Capture the cell that displays the provided text and extract its [X, Y] central coordinate. 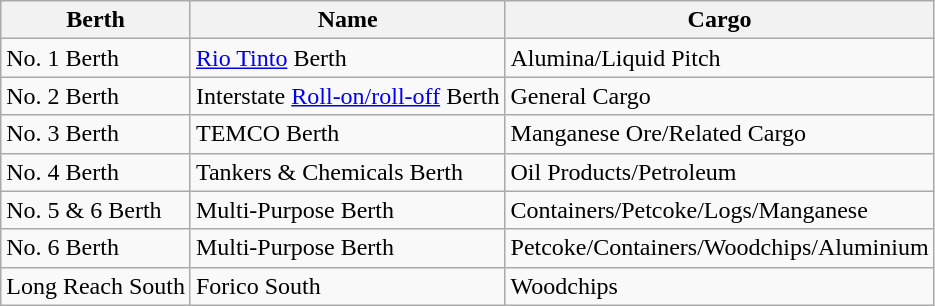
Alumina/Liquid Pitch [720, 58]
Interstate Roll-on/roll-off Berth [348, 96]
Rio Tinto Berth [348, 58]
No. 3 Berth [96, 134]
TEMCO Berth [348, 134]
Name [348, 20]
Petcoke/Containers/Woodchips/Aluminium [720, 248]
Cargo [720, 20]
Tankers & Chemicals Berth [348, 172]
Forico South [348, 286]
Berth [96, 20]
Manganese Ore/Related Cargo [720, 134]
Containers/Petcoke/Logs/Manganese [720, 210]
No. 6 Berth [96, 248]
No. 2 Berth [96, 96]
Woodchips [720, 286]
No. 1 Berth [96, 58]
Long Reach South [96, 286]
Oil Products/Petroleum [720, 172]
General Cargo [720, 96]
No. 5 & 6 Berth [96, 210]
No. 4 Berth [96, 172]
